Find where the given text appears and provide that cell's center as [x, y] coordinate. 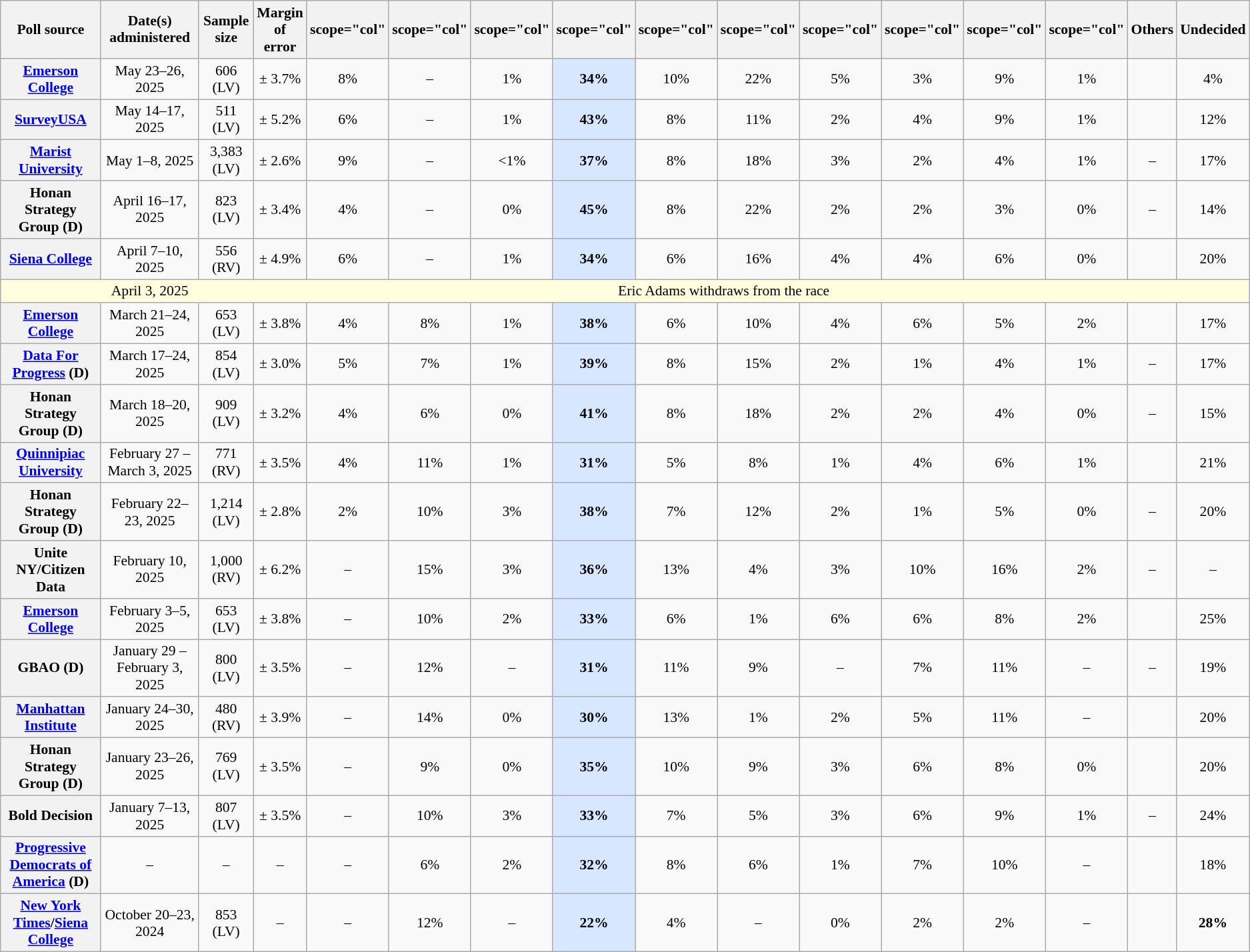
March 21–24, 2025 [149, 324]
Marginof error [280, 29]
March 18–20, 2025 [149, 413]
41% [593, 413]
24% [1213, 816]
± 3.7% [280, 79]
32% [593, 865]
± 4.9% [280, 259]
19% [1213, 668]
Marist University [51, 160]
February 27 – March 3, 2025 [149, 463]
± 3.2% [280, 413]
39% [593, 364]
823 (LV) [226, 209]
35% [593, 767]
800 (LV) [226, 668]
Siena College [51, 259]
January 23–26, 2025 [149, 767]
Unite NY/Citizen Data [51, 569]
28% [1213, 923]
45% [593, 209]
April 16–17, 2025 [149, 209]
± 5.2% [280, 120]
480 (RV) [226, 717]
1,000 (RV) [226, 569]
March 17–24, 2025 [149, 364]
606 (LV) [226, 79]
± 3.0% [280, 364]
Samplesize [226, 29]
909 (LV) [226, 413]
± 3.4% [280, 209]
± 3.9% [280, 717]
37% [593, 160]
43% [593, 120]
February 22–23, 2025 [149, 512]
± 2.6% [280, 160]
853 (LV) [226, 923]
Bold Decision [51, 816]
36% [593, 569]
May 14–17, 2025 [149, 120]
April 3, 2025 [149, 291]
1,214 (LV) [226, 512]
21% [1213, 463]
May 1–8, 2025 [149, 160]
Manhattan Institute [51, 717]
January 24–30, 2025 [149, 717]
April 7–10, 2025 [149, 259]
GBAO (D) [51, 668]
SurveyUSA [51, 120]
Eric Adams withdraws from the race [724, 291]
± 2.8% [280, 512]
± 6.2% [280, 569]
854 (LV) [226, 364]
769 (LV) [226, 767]
Undecided [1213, 29]
February 3–5, 2025 [149, 619]
Poll source [51, 29]
556 (RV) [226, 259]
30% [593, 717]
Progressive Democrats of America (D) [51, 865]
May 23–26, 2025 [149, 79]
<1% [512, 160]
3,383 (LV) [226, 160]
Date(s)administered [149, 29]
Quinnipiac University [51, 463]
February 10, 2025 [149, 569]
511 (LV) [226, 120]
807 (LV) [226, 816]
New York Times/Siena College [51, 923]
October 20–23, 2024 [149, 923]
Data For Progress (D) [51, 364]
January 7–13, 2025 [149, 816]
25% [1213, 619]
January 29 – February 3, 2025 [149, 668]
771 (RV) [226, 463]
Others [1152, 29]
